Extract the [x, y] coordinate from the center of the cell holding the provided text.  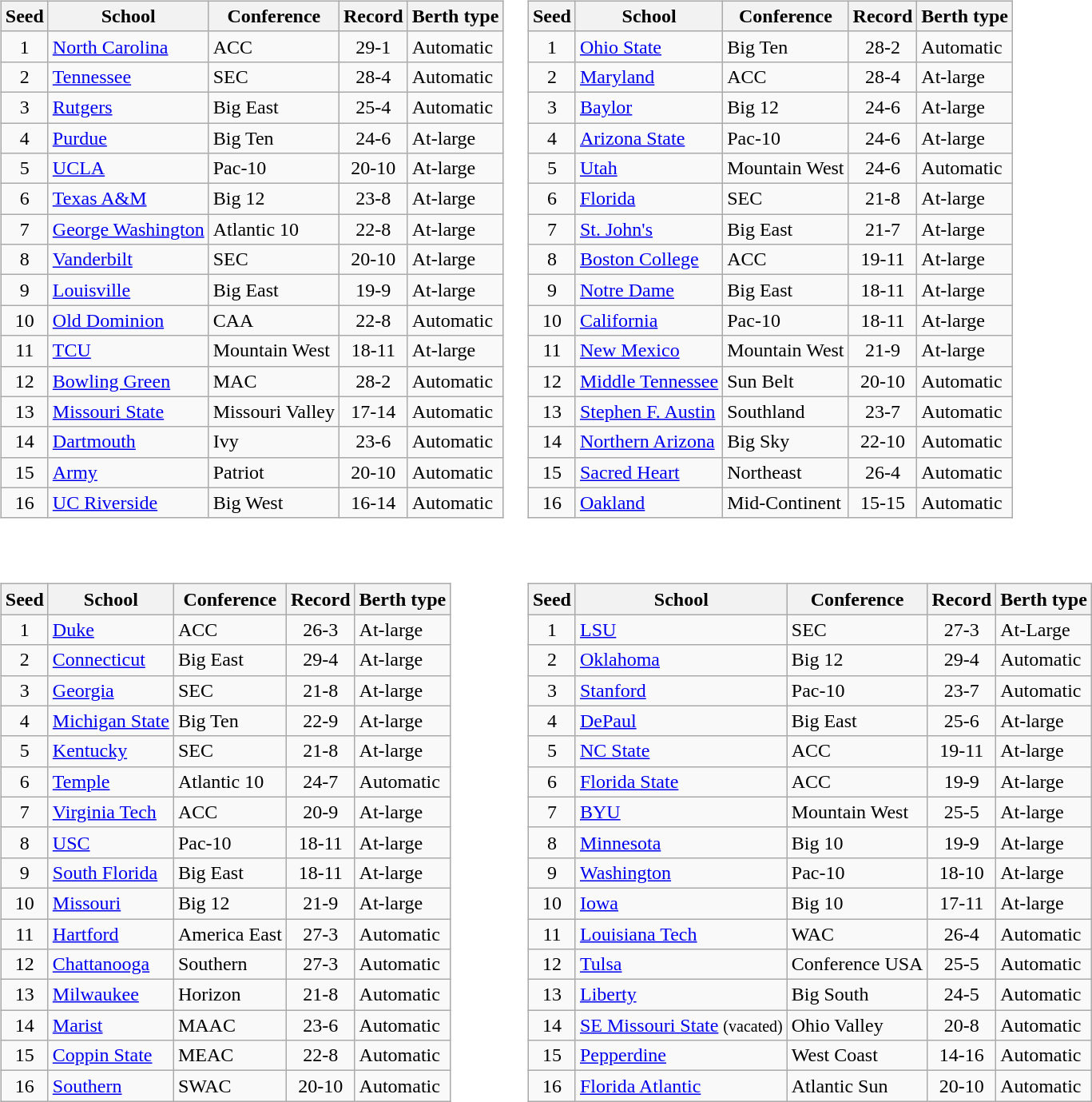
America East [230, 934]
George Washington [128, 229]
Texas A&M [128, 199]
Washington [681, 873]
Liberty [681, 995]
Louisiana Tech [681, 934]
MEAC [230, 1056]
Minnesota [681, 842]
Connecticut [110, 660]
Mid-Continent [786, 503]
At-Large [1044, 630]
St. John's [649, 229]
Iowa [681, 903]
Tulsa [681, 965]
Big Sky [786, 442]
Duke [110, 630]
Arizona State [649, 138]
CAA [273, 320]
West Coast [857, 1056]
North Carolina [128, 46]
NC State [681, 751]
Sun Belt [786, 381]
California [649, 320]
Army [128, 472]
Dartmouth [128, 442]
UC Riverside [128, 503]
Baylor [649, 107]
23-8 [373, 199]
Atlantic Sun [857, 1086]
Florida Atlantic [681, 1086]
Northeast [786, 472]
Purdue [128, 138]
14-16 [962, 1056]
29-1 [373, 46]
Notre Dame [649, 290]
Maryland [649, 77]
MAAC [230, 1025]
Florida State [681, 782]
24-5 [962, 995]
MAC [273, 381]
Conference USA [857, 965]
Temple [110, 782]
Stephen F. Austin [649, 412]
Stanford [681, 690]
Boston College [649, 260]
Big West [273, 503]
Missouri State [128, 412]
Rutgers [128, 107]
26-3 [320, 630]
22-10 [883, 442]
Pepperdine [681, 1056]
Missouri [110, 903]
16-14 [373, 503]
Middle Tennessee [649, 381]
Florida [649, 199]
Sacred Heart [649, 472]
Coppin State [110, 1056]
South Florida [110, 873]
Virginia Tech [110, 812]
22-9 [320, 721]
LSU [681, 630]
BYU [681, 812]
Louisville [128, 290]
DePaul [681, 721]
20-9 [320, 812]
Georgia [110, 690]
Big South [857, 995]
Ohio Valley [857, 1025]
Kentucky [110, 751]
Utah [649, 169]
Ohio State [649, 46]
Old Dominion [128, 320]
Milwaukee [110, 995]
UCLA [128, 169]
Oakland [649, 503]
Marist [110, 1025]
18-10 [962, 873]
USC [110, 842]
17-14 [373, 412]
24-7 [320, 782]
Bowling Green [128, 381]
17-11 [962, 903]
Ivy [273, 442]
Michigan State [110, 721]
21-7 [883, 229]
Hartford [110, 934]
Vanderbilt [128, 260]
20-8 [962, 1025]
Northern Arizona [649, 442]
Chattanooga [110, 965]
Oklahoma [681, 660]
25-6 [962, 721]
Patriot [273, 472]
Southland [786, 412]
25-4 [373, 107]
Tennessee [128, 77]
SE Missouri State (vacated) [681, 1025]
15-15 [883, 503]
WAC [857, 934]
New Mexico [649, 351]
SWAC [230, 1086]
Missouri Valley [273, 412]
Horizon [230, 995]
TCU [128, 351]
